Output the [x, y] coordinate of the center of the cell containing the given text.  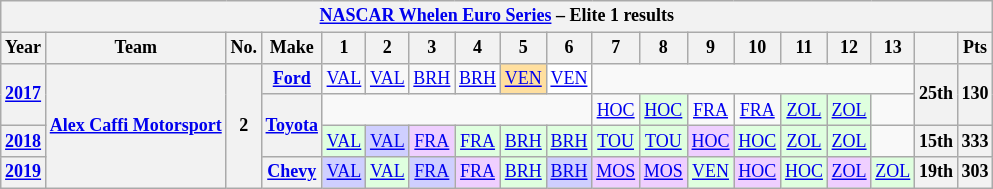
Alex Caffi Motorsport [136, 126]
NASCAR Whelen Euro Series – Elite 1 results [497, 16]
9 [710, 48]
11 [804, 48]
Chevy [292, 172]
4 [478, 48]
13 [893, 48]
10 [758, 48]
19th [936, 172]
7 [616, 48]
6 [569, 48]
130 [975, 94]
3 [432, 48]
8 [663, 48]
Year [24, 48]
12 [849, 48]
Toyota [292, 125]
Pts [975, 48]
1 [344, 48]
Team [136, 48]
Ford [292, 78]
Make [292, 48]
2019 [24, 172]
2018 [24, 140]
5 [523, 48]
2017 [24, 94]
303 [975, 172]
15th [936, 140]
No. [244, 48]
333 [975, 140]
25th [936, 94]
